Output the [x, y] coordinate of the center of the cell containing the given text.  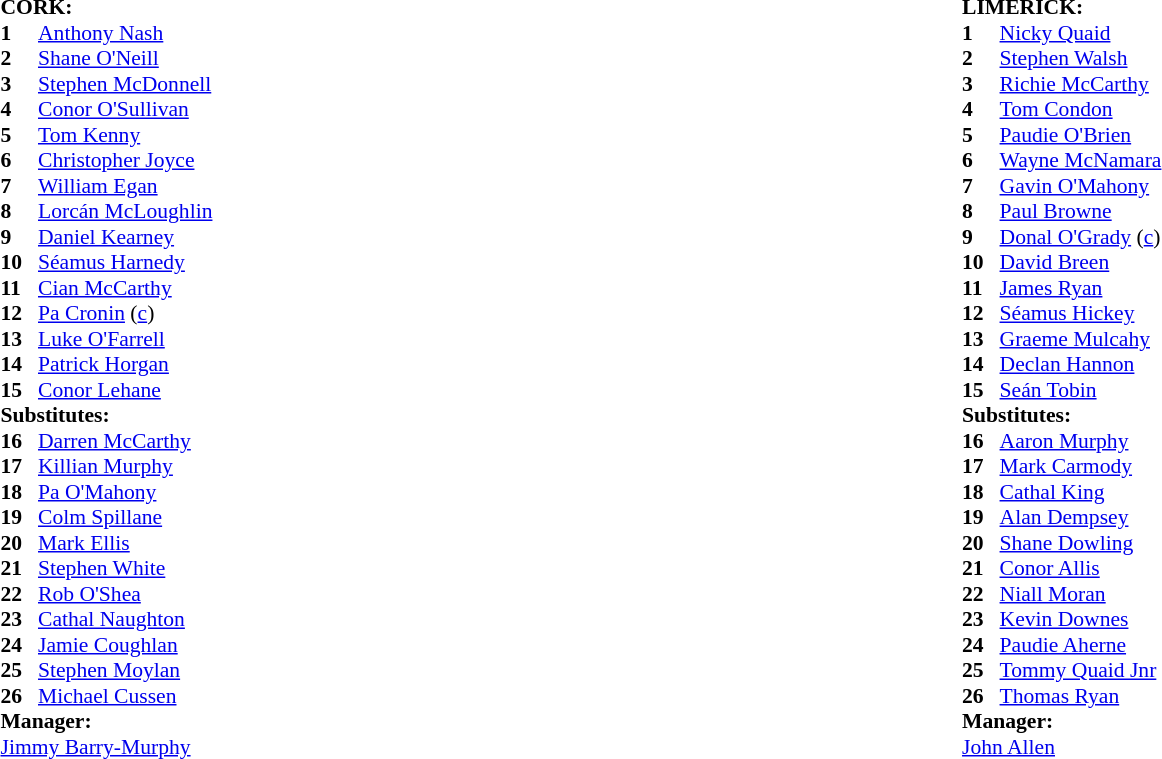
Niall Moran [1081, 594]
Stephen Walsh [1081, 59]
Kevin Downes [1081, 619]
Aaron Murphy [1081, 441]
Conor O'Sullivan [125, 109]
Anthony Nash [125, 33]
Declan Hannon [1081, 365]
Nicky Quaid [1081, 33]
Gavin O'Mahony [1081, 186]
Luke O'Farrell [125, 339]
William Egan [125, 186]
Rob O'Shea [125, 594]
Shane O'Neill [125, 59]
Cian McCarthy [125, 288]
Paul Browne [1081, 211]
David Breen [1081, 263]
Paudie O'Brien [1081, 135]
James Ryan [1081, 288]
Killian Murphy [125, 467]
Paudie Aherne [1081, 645]
Thomas Ryan [1081, 696]
Conor Allis [1081, 569]
Colm Spillane [125, 517]
Séamus Hickey [1081, 313]
Stephen White [125, 569]
Tom Condon [1081, 109]
Wayne McNamara [1081, 161]
Pa Cronin (c) [125, 313]
Pa O'Mahony [125, 492]
Tommy Quaid Jnr [1081, 671]
Stephen McDonnell [125, 84]
Richie McCarthy [1081, 84]
Patrick Horgan [125, 365]
Mark Ellis [125, 543]
Darren McCarthy [125, 441]
Conor Lehane [125, 390]
Stephen Moylan [125, 671]
Donal O'Grady (c) [1081, 237]
Alan Dempsey [1081, 517]
Graeme Mulcahy [1081, 339]
Jamie Coughlan [125, 645]
Lorcán McLoughlin [125, 211]
Seán Tobin [1081, 390]
Mark Carmody [1081, 467]
Cathal Naughton [125, 619]
Séamus Harnedy [125, 263]
Tom Kenny [125, 135]
Cathal King [1081, 492]
Christopher Joyce [125, 161]
Shane Dowling [1081, 543]
Daniel Kearney [125, 237]
Michael Cussen [125, 696]
